Provide the (X, Y) coordinate of the cell's center where the given text is located.  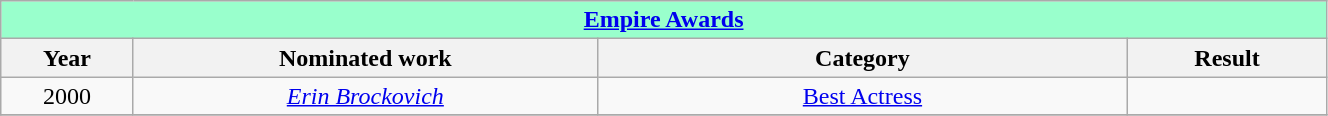
Category (862, 58)
Year (68, 58)
Result (1228, 58)
Best Actress (862, 96)
Empire Awards (664, 20)
Erin Brockovich (365, 96)
Nominated work (365, 58)
2000 (68, 96)
